For the text-containing cell, return its midpoint in (x, y) coordinate format. 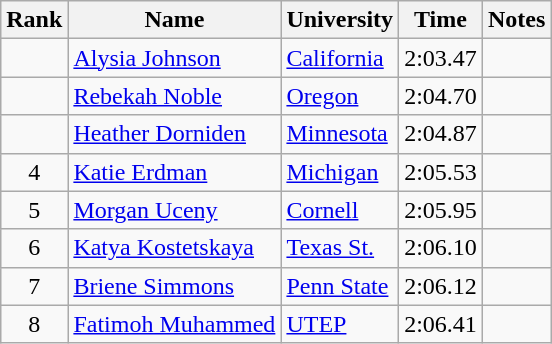
5 (34, 210)
2:05.95 (441, 210)
Katya Kostetskaya (174, 248)
Minnesota (340, 134)
2:04.87 (441, 134)
2:06.41 (441, 324)
Briene Simmons (174, 286)
University (340, 20)
Texas St. (340, 248)
6 (34, 248)
Notes (516, 20)
Alysia Johnson (174, 58)
7 (34, 286)
California (340, 58)
Rank (34, 20)
Penn State (340, 286)
2:06.10 (441, 248)
Rebekah Noble (174, 96)
Michigan (340, 172)
4 (34, 172)
Name (174, 20)
Cornell (340, 210)
2:03.47 (441, 58)
Time (441, 20)
Morgan Uceny (174, 210)
Fatimoh Muhammed (174, 324)
Heather Dorniden (174, 134)
2:04.70 (441, 96)
Katie Erdman (174, 172)
UTEP (340, 324)
8 (34, 324)
Oregon (340, 96)
2:05.53 (441, 172)
2:06.12 (441, 286)
